Locate the cell with the specified text and output its [x, y] center coordinate. 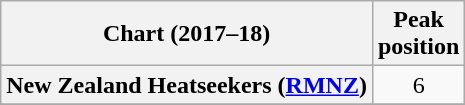
Chart (2017–18) [187, 34]
Peakposition [418, 34]
New Zealand Heatseekers (RMNZ) [187, 85]
6 [418, 85]
